Return the (x, y) coordinate for the center point of the cell that contains the specified text.  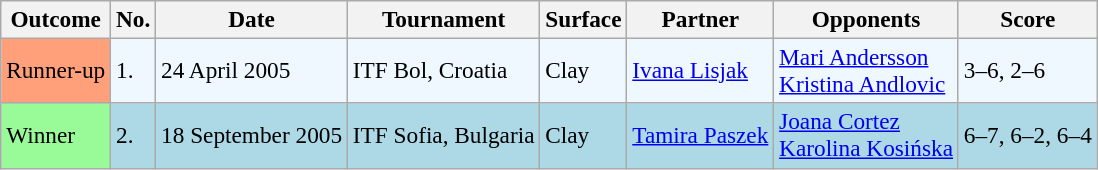
Mari Andersson Kristina Andlovic (866, 70)
Tournament (443, 19)
Partner (700, 19)
1. (134, 70)
2. (134, 136)
18 September 2005 (252, 136)
6–7, 6–2, 6–4 (1028, 136)
Outcome (56, 19)
Winner (56, 136)
No. (134, 19)
Joana Cortez Karolina Kosińska (866, 136)
Score (1028, 19)
Opponents (866, 19)
Date (252, 19)
24 April 2005 (252, 70)
Tamira Paszek (700, 136)
Ivana Lisjak (700, 70)
Surface (584, 19)
3–6, 2–6 (1028, 70)
ITF Sofia, Bulgaria (443, 136)
Runner-up (56, 70)
ITF Bol, Croatia (443, 70)
